Find where the given text appears and provide that cell's center as (X, Y) coordinate. 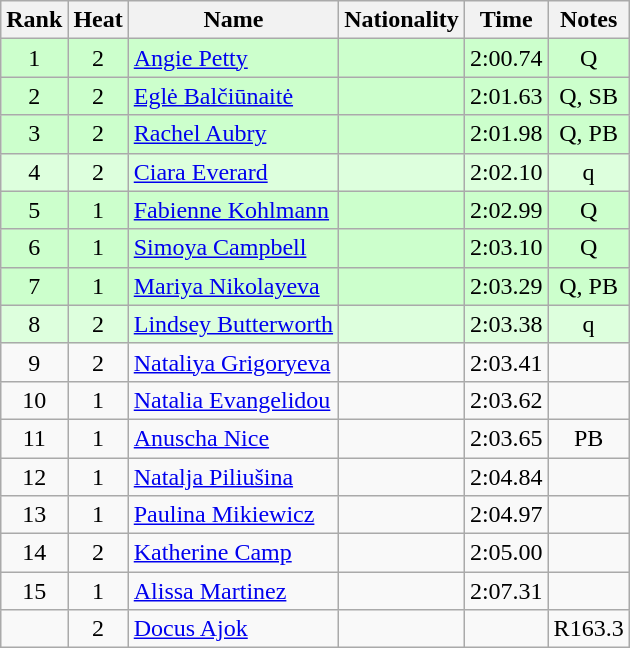
Rank (34, 20)
5 (34, 210)
Nationality (402, 20)
2:01.63 (506, 96)
Simoya Campbell (233, 248)
Q, SB (588, 96)
2:00.74 (506, 58)
Paulina Mikiewicz (233, 515)
R163.3 (588, 629)
2:03.41 (506, 362)
12 (34, 477)
10 (34, 400)
11 (34, 438)
Mariya Nikolayeva (233, 286)
9 (34, 362)
Ciara Everard (233, 172)
14 (34, 553)
2:05.00 (506, 553)
2:04.84 (506, 477)
Nataliya Grigoryeva (233, 362)
Fabienne Kohlmann (233, 210)
Heat (98, 20)
15 (34, 591)
Alissa Martinez (233, 591)
13 (34, 515)
Docus Ajok (233, 629)
2:03.38 (506, 324)
7 (34, 286)
2:03.62 (506, 400)
2:04.97 (506, 515)
Angie Petty (233, 58)
2:03.10 (506, 248)
3 (34, 134)
6 (34, 248)
Natalia Evangelidou (233, 400)
Notes (588, 20)
2:02.99 (506, 210)
2:03.65 (506, 438)
Rachel Aubry (233, 134)
Time (506, 20)
Eglė Balčiūnaitė (233, 96)
Lindsey Butterworth (233, 324)
2:01.98 (506, 134)
8 (34, 324)
Anuscha Nice (233, 438)
Katherine Camp (233, 553)
2:07.31 (506, 591)
4 (34, 172)
2:02.10 (506, 172)
Natalja Piliušina (233, 477)
PB (588, 438)
2:03.29 (506, 286)
Name (233, 20)
